Scan for the cell matching the given text and deliver its (X, Y) coordinate at center. 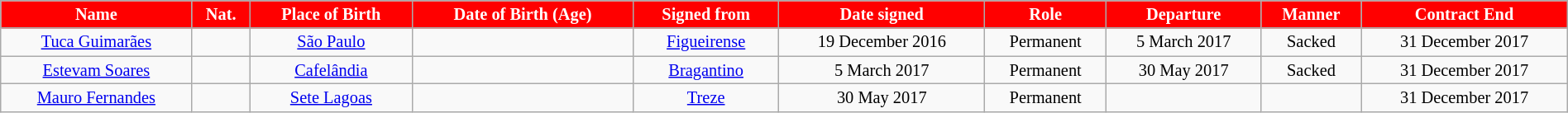
São Paulo (331, 42)
Estevam Soares (96, 70)
Nat. (221, 14)
Manner (1312, 14)
Mauro Fernandes (96, 97)
Role (1045, 14)
Treze (706, 97)
Date of Birth (Age) (523, 14)
Figueirense (706, 42)
Departure (1183, 14)
Place of Birth (331, 14)
Cafelândia (331, 70)
Name (96, 14)
Contract End (1464, 14)
Tuca Guimarães (96, 42)
Date signed (882, 14)
19 December 2016 (882, 42)
Sete Lagoas (331, 97)
Bragantino (706, 70)
Signed from (706, 14)
